For the text-containing cell, return its midpoint in [X, Y] coordinate format. 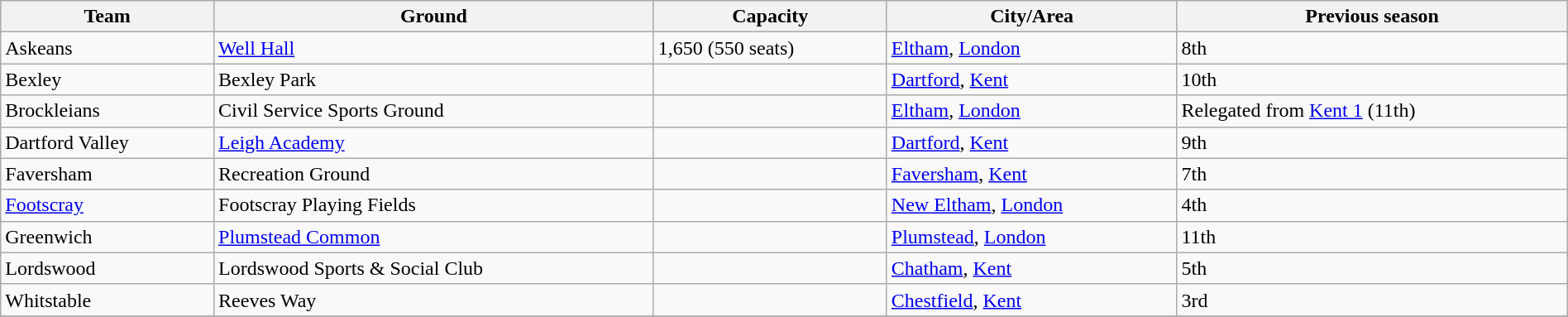
5th [1372, 268]
Bexley Park [434, 79]
City/Area [1032, 17]
7th [1372, 174]
Chatham, Kent [1032, 268]
1,650 (550 seats) [770, 48]
3rd [1372, 300]
Previous season [1372, 17]
Lordswood [108, 268]
Relegated from Kent 1 (11th) [1372, 111]
Greenwich [108, 237]
Faversham, Kent [1032, 174]
4th [1372, 205]
Reeves Way [434, 300]
Dartford Valley [108, 142]
9th [1372, 142]
Well Hall [434, 48]
Footscray Playing Fields [434, 205]
Plumstead, London [1032, 237]
Team [108, 17]
Footscray [108, 205]
11th [1372, 237]
Civil Service Sports Ground [434, 111]
Askeans [108, 48]
Leigh Academy [434, 142]
Recreation Ground [434, 174]
Brockleians [108, 111]
Chestfield, Kent [1032, 300]
Ground [434, 17]
10th [1372, 79]
Lordswood Sports & Social Club [434, 268]
Bexley [108, 79]
New Eltham, London [1032, 205]
Capacity [770, 17]
Faversham [108, 174]
Plumstead Common [434, 237]
Whitstable [108, 300]
8th [1372, 48]
